For the text-containing cell, return its midpoint in (X, Y) coordinate format. 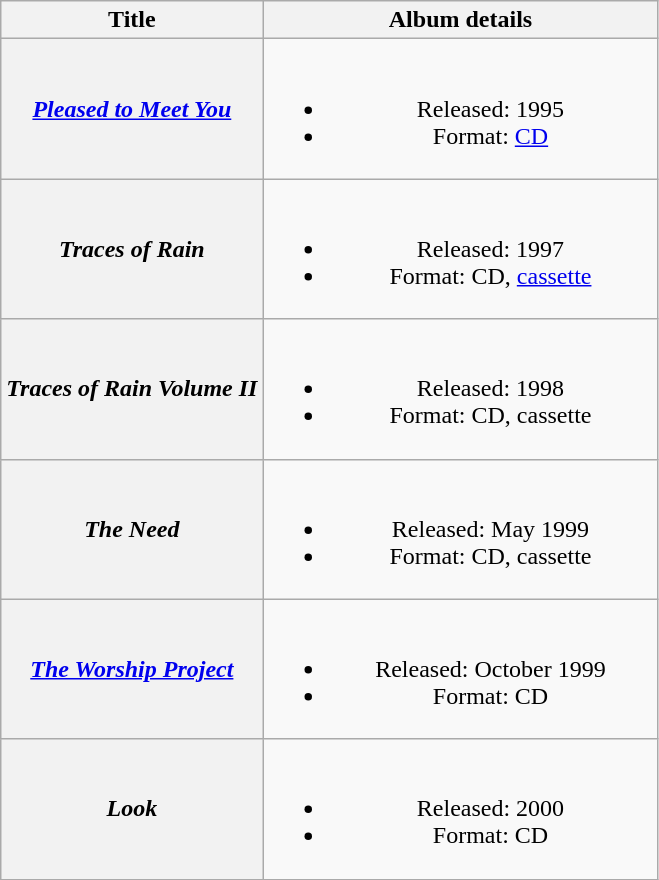
Released: October 1999Format: CD (460, 669)
The Need (132, 529)
Released: 1997Format: CD, cassette (460, 249)
Released: May 1999Format: CD, cassette (460, 529)
Traces of Rain Volume II (132, 389)
Title (132, 20)
Released: 1998Format: CD, cassette (460, 389)
Pleased to Meet You (132, 109)
Released: 1995Format: CD (460, 109)
Look (132, 809)
Album details (460, 20)
Released: 2000Format: CD (460, 809)
The Worship Project (132, 669)
Traces of Rain (132, 249)
